Determine the (X, Y) coordinate at the center of the cell enclosing the given text.  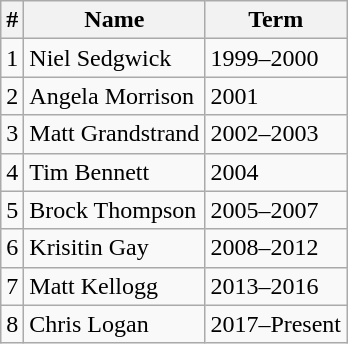
2002–2003 (276, 134)
Matt Kellogg (114, 286)
6 (12, 248)
Tim Bennett (114, 172)
# (12, 20)
2013–2016 (276, 286)
2005–2007 (276, 210)
Krisitin Gay (114, 248)
2017–Present (276, 324)
Matt Grandstrand (114, 134)
1999–2000 (276, 58)
4 (12, 172)
8 (12, 324)
5 (12, 210)
3 (12, 134)
Brock Thompson (114, 210)
Niel Sedgwick (114, 58)
Name (114, 20)
Term (276, 20)
7 (12, 286)
1 (12, 58)
2008–2012 (276, 248)
Angela Morrison (114, 96)
2004 (276, 172)
Chris Logan (114, 324)
2 (12, 96)
2001 (276, 96)
